Return [X, Y] of the center of cell containing provided text 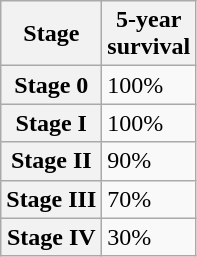
Stage IV [52, 237]
Stage 0 [52, 85]
Stage [52, 34]
30% [149, 237]
Stage III [52, 199]
Stage II [52, 161]
5-yearsurvival [149, 34]
90% [149, 161]
70% [149, 199]
Stage I [52, 123]
